Return (x, y) of the center of cell containing provided text 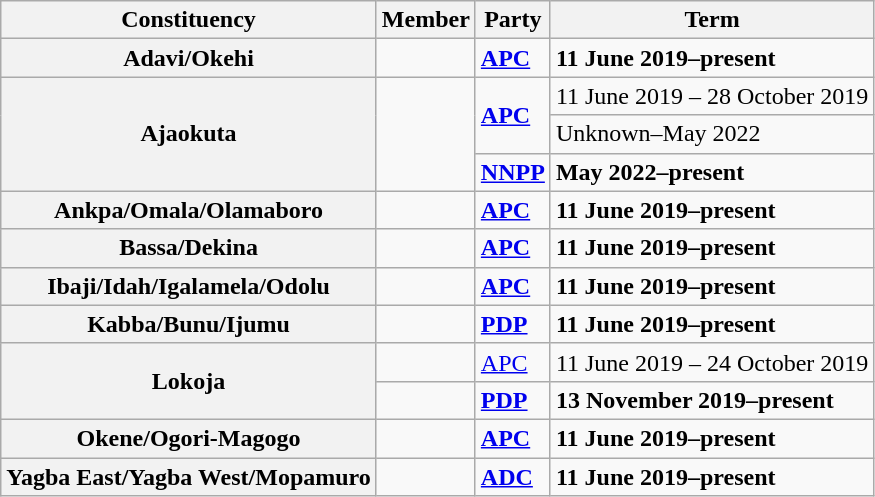
Term (712, 20)
ADC (512, 477)
Bassa/Dekina (189, 248)
11 June 2019 – 24 October 2019 (712, 362)
Member (426, 20)
Constituency (189, 20)
11 June 2019 – 28 October 2019 (712, 96)
Kabba/Bunu/Ijumu (189, 324)
Unknown–May 2022 (712, 134)
Ibaji/Idah/Igalamela/Odolu (189, 286)
Okene/Ogori-Magogo (189, 438)
Yagba East/Yagba West/Mopamuro (189, 477)
NNPP (512, 172)
Ankpa/Omala/Olamaboro (189, 210)
Lokoja (189, 381)
Party (512, 20)
May 2022–present (712, 172)
Adavi/Okehi (189, 58)
Ajaokuta (189, 134)
13 November 2019–present (712, 400)
